Identify which cell holds the provided text, then report its (X, Y) central coordinate. 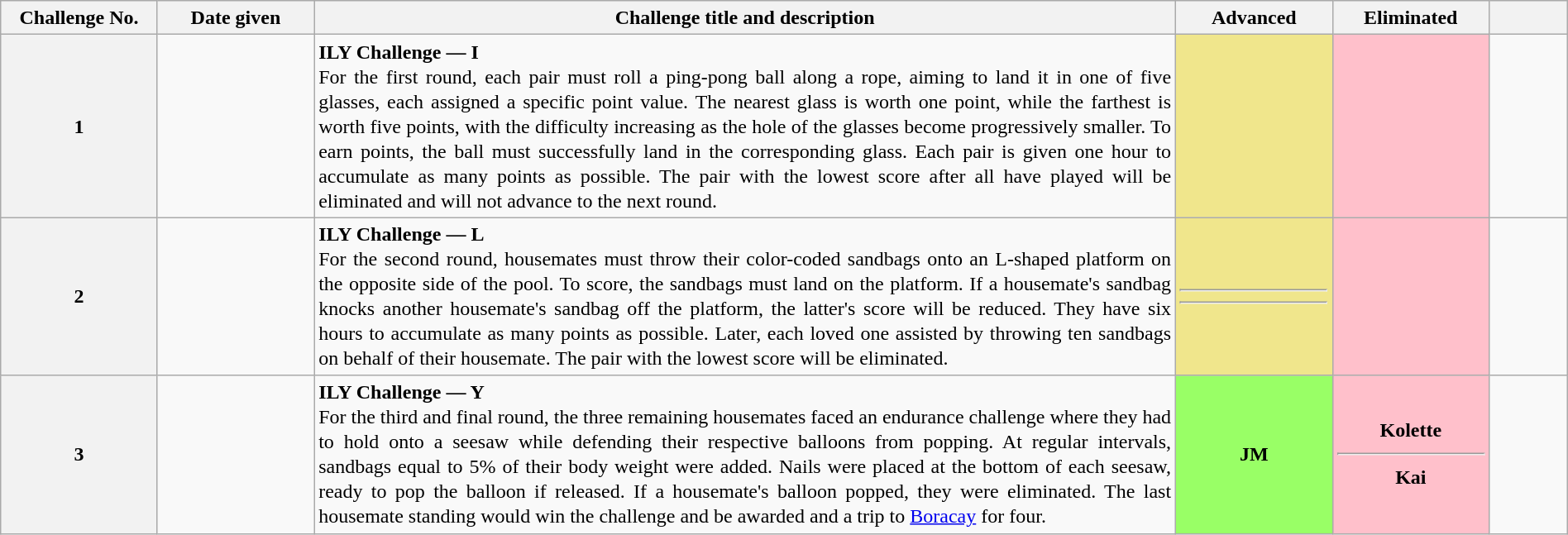
Challenge title and description (745, 18)
Date given (235, 18)
Challenge No. (79, 18)
3 (79, 455)
KoletteKai (1411, 455)
Advanced (1254, 18)
2 (79, 296)
Eliminated (1411, 18)
1 (79, 126)
JM (1254, 455)
